Identify which cell holds the provided text, then report its (x, y) central coordinate. 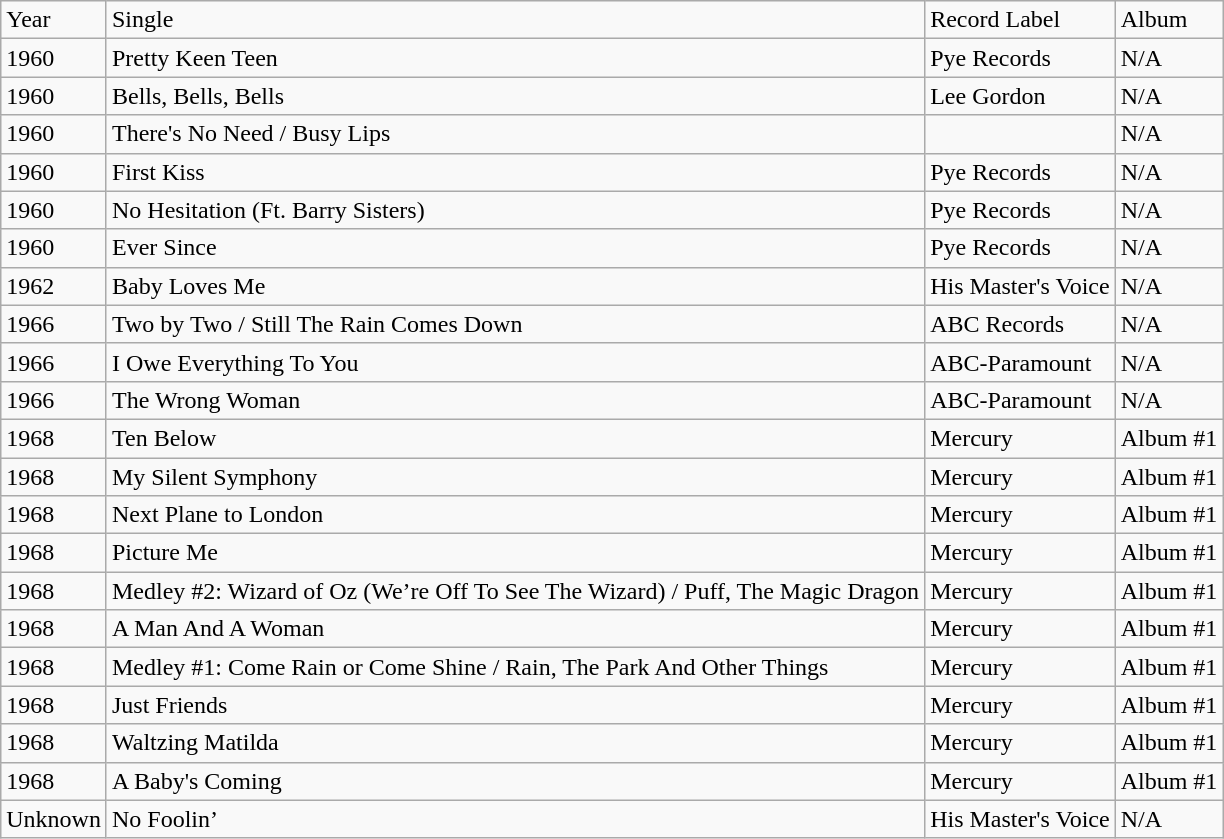
1962 (54, 286)
Baby Loves Me (515, 286)
ABC Records (1020, 324)
Bells, Bells, Bells (515, 96)
The Wrong Woman (515, 400)
Ten Below (515, 438)
Record Label (1020, 20)
No Foolin’ (515, 819)
Picture Me (515, 553)
Medley #1: Come Rain or Come Shine / Rain, The Park And Other Things (515, 667)
Album (1169, 20)
Next Plane to London (515, 515)
Ever Since (515, 248)
No Hesitation (Ft. Barry Sisters) (515, 210)
Unknown (54, 819)
Two by Two / Still The Rain Comes Down (515, 324)
There's No Need / Busy Lips (515, 134)
A Man And A Woman (515, 629)
My Silent Symphony (515, 477)
Single (515, 20)
Year (54, 20)
Lee Gordon (1020, 96)
Waltzing Matilda (515, 743)
Just Friends (515, 705)
I Owe Everything To You (515, 362)
A Baby's Coming (515, 781)
First Kiss (515, 172)
Pretty Keen Teen (515, 58)
Medley #2: Wizard of Oz (We’re Off To See The Wizard) / Puff, The Magic Dragon (515, 591)
